Detect which cell encompasses the target text, then output its [X, Y] center coordinate. 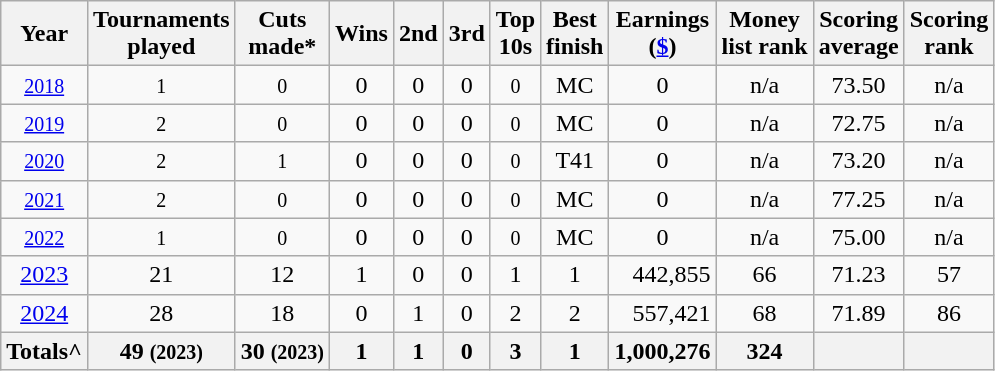
71.89 [858, 313]
30 (2023) [282, 351]
77.25 [858, 199]
28 [162, 313]
324 [764, 351]
442,855 [662, 275]
86 [949, 313]
73.50 [858, 85]
Earnings($) [662, 34]
Wins [361, 34]
Moneylist rank [764, 34]
21 [162, 275]
71.23 [858, 275]
2020 [44, 161]
Totals^ [44, 351]
68 [764, 313]
73.20 [858, 161]
2nd [418, 34]
Scoringrank [949, 34]
2024 [44, 313]
2023 [44, 275]
57 [949, 275]
2021 [44, 199]
Best finish [575, 34]
Year [44, 34]
1,000,276 [662, 351]
3rd [466, 34]
2022 [44, 237]
12 [282, 275]
Tournaments played [162, 34]
3 [515, 351]
75.00 [858, 237]
18 [282, 313]
66 [764, 275]
Cuts made* [282, 34]
72.75 [858, 123]
T41 [575, 161]
Top 10s [515, 34]
49 (2023) [162, 351]
2019 [44, 123]
557,421 [662, 313]
2018 [44, 85]
Scoring average [858, 34]
